Extract the (X, Y) coordinate from the center of the cell holding the provided text.  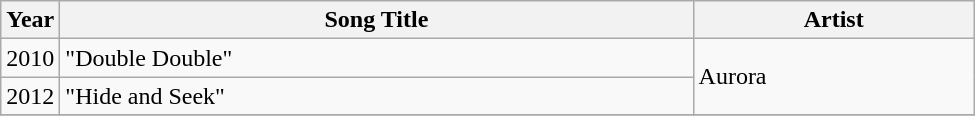
"Double Double" (376, 58)
Song Title (376, 20)
Artist (834, 20)
2012 (30, 96)
"Hide and Seek" (376, 96)
Aurora (834, 77)
Year (30, 20)
2010 (30, 58)
